Detect which cell encompasses the target text, then output its [X, Y] center coordinate. 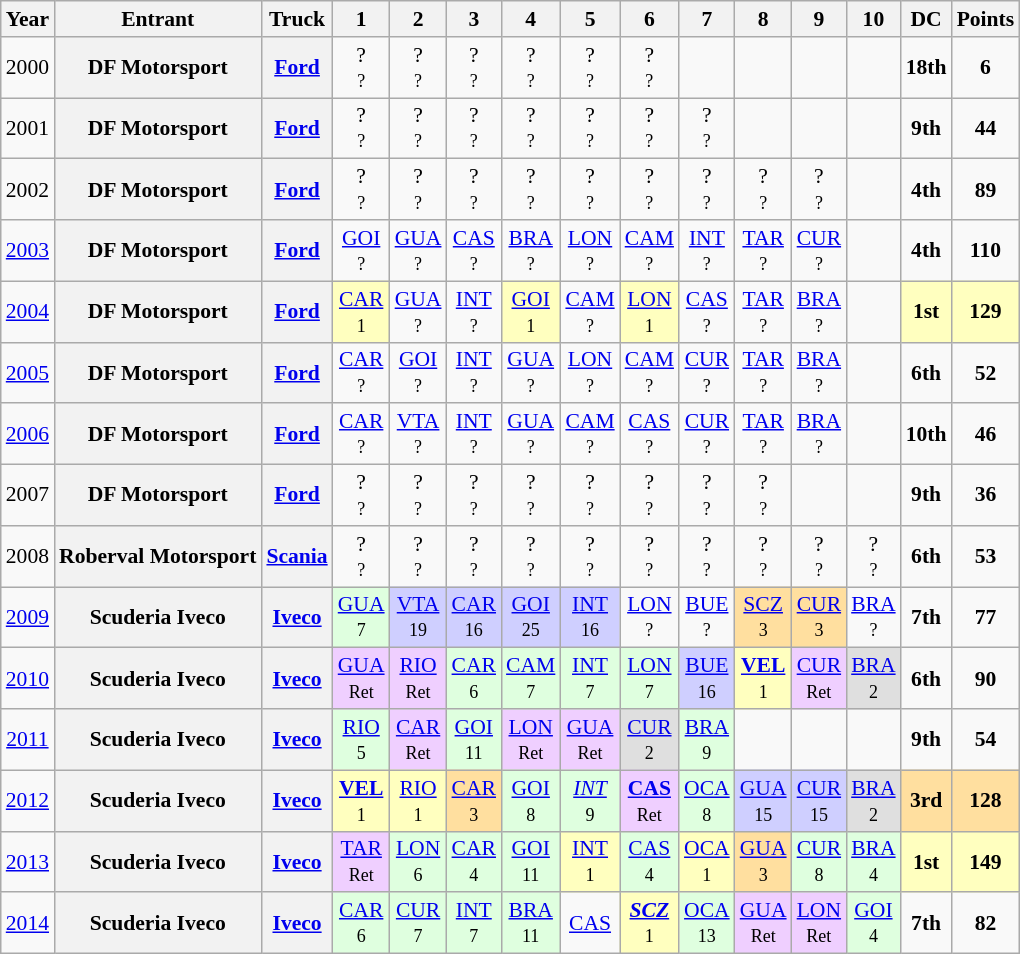
3 [474, 19]
CUR3 [820, 618]
RIO5 [362, 740]
CUR2 [650, 740]
2005 [28, 372]
10th [926, 434]
CAM7 [530, 678]
CAR4 [474, 862]
CURRet [820, 678]
CUR15 [820, 800]
44 [986, 128]
Points [986, 19]
LON7 [650, 678]
RIO1 [418, 800]
4 [530, 19]
CAR1 [362, 312]
2002 [28, 190]
GUA15 [764, 800]
Year [28, 19]
BUE16 [707, 678]
BRA11 [530, 924]
INT1 [590, 862]
CASRet [650, 800]
18th [926, 68]
2009 [28, 618]
CAR3 [474, 800]
OCA13 [707, 924]
TARRet [362, 862]
CAS [590, 924]
2012 [28, 800]
BRA9 [707, 740]
128 [986, 800]
RIORet [418, 678]
2003 [28, 250]
10 [874, 19]
2 [418, 19]
CUR7 [418, 924]
110 [986, 250]
2013 [28, 862]
BUE? [707, 618]
8 [764, 19]
149 [986, 862]
Roberval Motorsport [158, 556]
LON6 [418, 862]
SCZ3 [764, 618]
90 [986, 678]
46 [986, 434]
VTA19 [418, 618]
CARRet [418, 740]
OCA1 [707, 862]
129 [986, 312]
53 [986, 556]
2014 [28, 924]
77 [986, 618]
7 [707, 19]
GOI1 [530, 312]
54 [986, 740]
82 [986, 924]
3rd [926, 800]
BRA4 [874, 862]
2010 [28, 678]
VTA? [418, 434]
1 [362, 19]
2004 [28, 312]
52 [986, 372]
SCZ1 [650, 924]
CAS4 [650, 862]
5 [590, 19]
2008 [28, 556]
2001 [28, 128]
36 [986, 496]
Truck [296, 19]
89 [986, 190]
GOI8 [530, 800]
GUA3 [764, 862]
INT16 [590, 618]
2000 [28, 68]
OCA8 [707, 800]
2011 [28, 740]
2006 [28, 434]
Scania [296, 556]
CAR16 [474, 618]
Entrant [158, 19]
CUR8 [820, 862]
INT9 [590, 800]
GOI25 [530, 618]
GOI4 [874, 924]
2007 [28, 496]
LON1 [650, 312]
DC [926, 19]
GUA7 [362, 618]
9 [820, 19]
